Provide the [X, Y] coordinate of the cell's center where the given text is located.  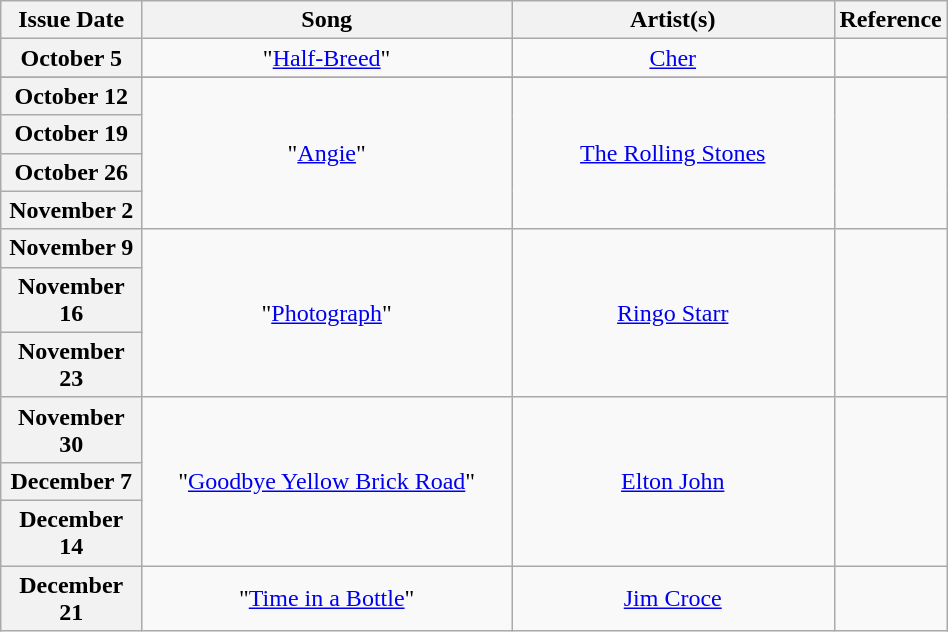
November 23 [72, 364]
Artist(s) [673, 20]
"Angie" [327, 153]
"Photograph" [327, 313]
Reference [890, 20]
Cher [673, 58]
"Time in a Bottle" [327, 598]
December 21 [72, 598]
November 9 [72, 248]
The Rolling Stones [673, 153]
"Half-Breed" [327, 58]
December 14 [72, 532]
October 26 [72, 172]
Jim Croce [673, 598]
October 12 [72, 96]
Issue Date [72, 20]
"Goodbye Yellow Brick Road" [327, 481]
November 16 [72, 300]
November 2 [72, 210]
December 7 [72, 481]
Elton John [673, 481]
November 30 [72, 430]
October 19 [72, 134]
Ringo Starr [673, 313]
Song [327, 20]
October 5 [72, 58]
